Identify which cell holds the provided text, then report its [X, Y] central coordinate. 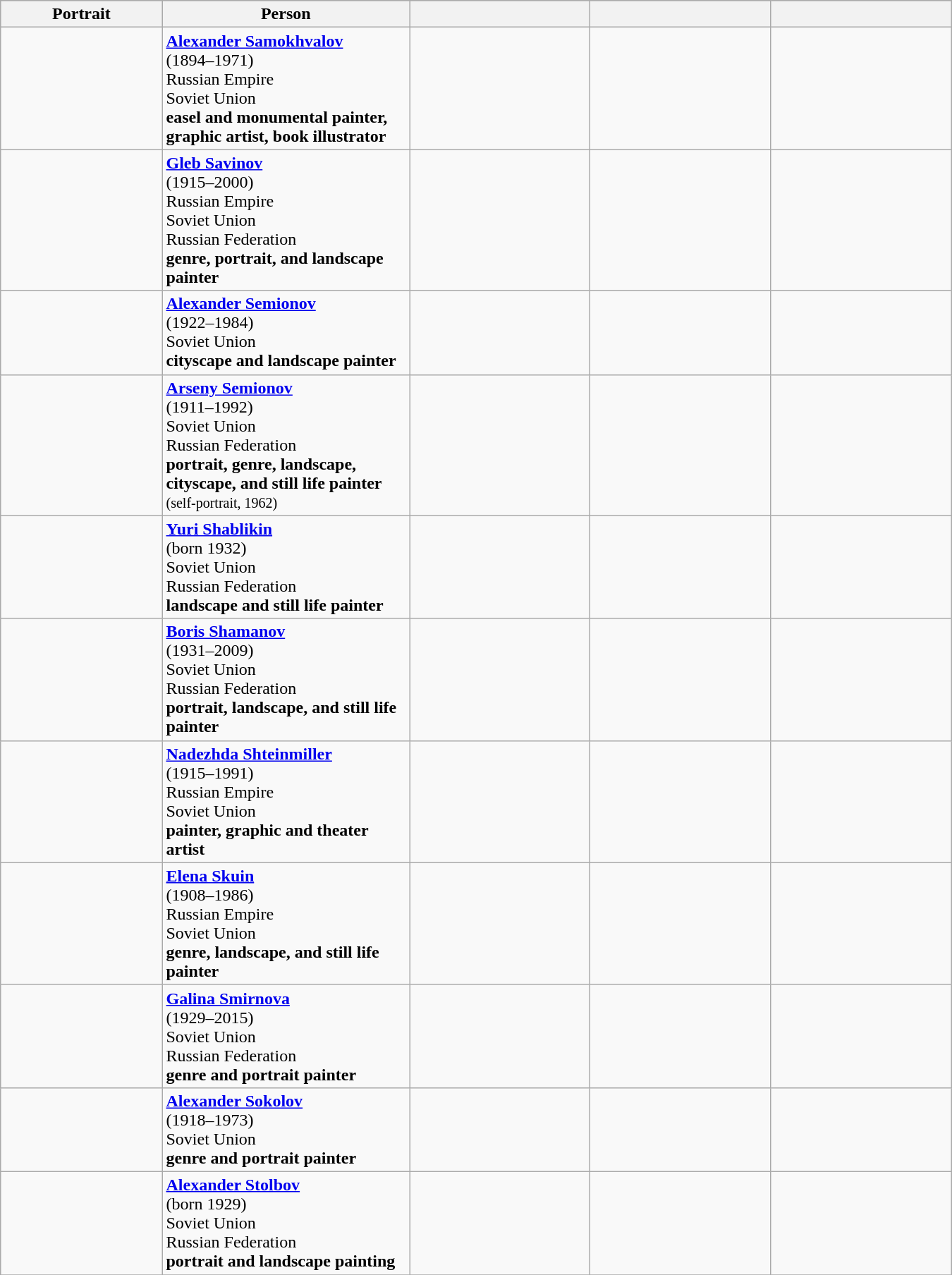
Boris Shamanov (1931–2009) Soviet UnionRussian Federation portrait, landscape, and still life painter [286, 680]
Yuri Shablikin (born 1932) Soviet UnionRussian Federation landscape and still life painter [286, 567]
Gleb Savinov (1915–2000)Russian EmpireSoviet UnionRussian Federationgenre, portrait, and landscape painter [286, 220]
Galina Smirnova (1929–2015)Soviet UnionRussian Federationgenre and portrait painter [286, 1036]
Alexander Samokhvalov (1894–1971)Russian EmpireSoviet Unioneasel and monumental painter, graphic artist, book illustrator [286, 89]
Alexander Stolbov(born 1929)Soviet UnionRussian Federationportrait and landscape painting [286, 1223]
Portrait [82, 14]
Arseny Semionov (1911–1992) Soviet UnionRussian Federation portrait, genre, landscape, cityscape, and still life painter (self-portrait, 1962) [286, 445]
Person [286, 14]
Elena Skuin (1908–1986)Russian EmpireSoviet Uniongenre, landscape, and still life painter [286, 924]
Nadezhda Shteinmiller (1915–1991)Russian EmpireSoviet Unionpainter, graphic and theater artist [286, 801]
Alexander Sokolov(1918–1973)Soviet Uniongenre and portrait painter [286, 1130]
Alexander Semionov (1922–1984) Soviet Unioncityscape and landscape painter [286, 333]
